Extract the [X, Y] coordinate from the center of the cell holding the provided text.  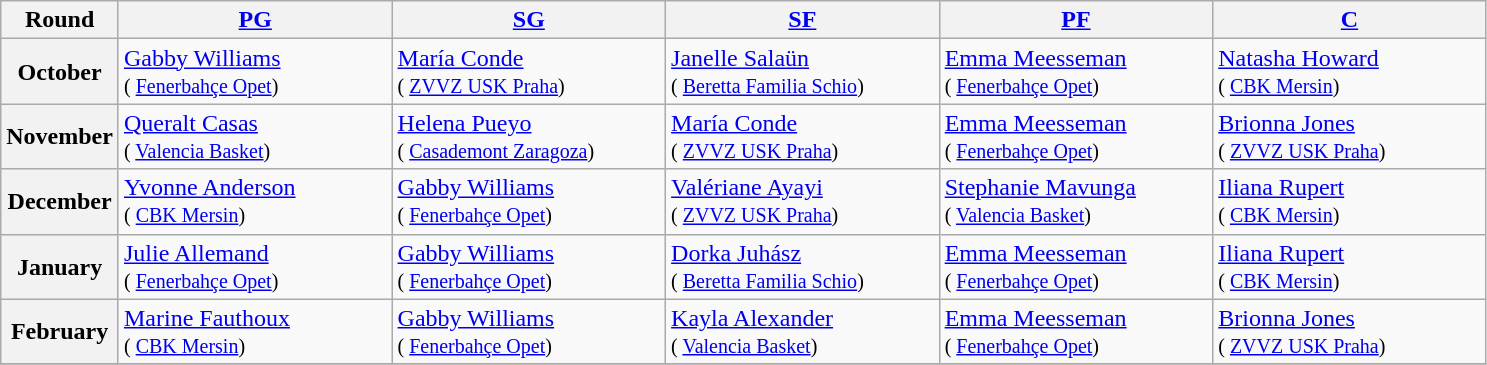
Natasha Howard ( CBK Mersin) [1350, 72]
Marine Fauthoux( CBK Mersin) [255, 332]
February [60, 332]
PG [255, 20]
Helena Pueyo ( Casademont Zaragoza) [529, 136]
October [60, 72]
December [60, 202]
PF [1076, 20]
Dorka Juhász( Beretta Familia Schio) [803, 266]
November [60, 136]
SF [803, 20]
Stephanie Mavunga ( Valencia Basket) [1076, 202]
C [1350, 20]
Valériane Ayayi ( ZVVZ USK Praha) [803, 202]
Queralt Casas ( Valencia Basket) [255, 136]
Yvonne Anderson ( CBK Mersin) [255, 202]
Julie Allemand( Fenerbahçe Opet) [255, 266]
Kayla Alexander( Valencia Basket) [803, 332]
SG [529, 20]
January [60, 266]
Janelle Salaün ( Beretta Familia Schio) [803, 72]
Round [60, 20]
